Extract the (X, Y) coordinate from the center of the cell holding the provided text.  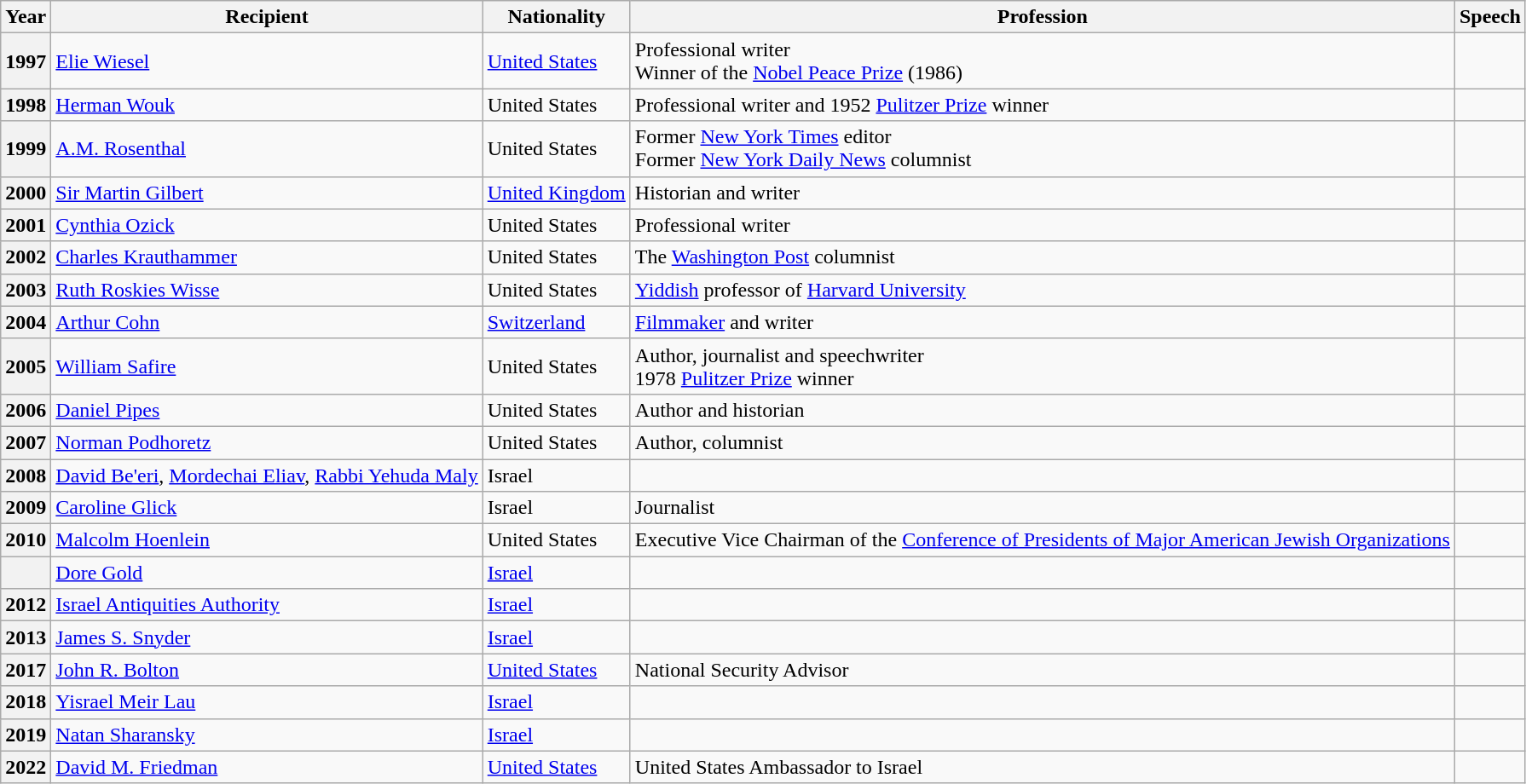
Israel Antiquities Authority (267, 605)
2006 (26, 410)
2007 (26, 442)
Historian and writer (1042, 193)
1998 (26, 105)
Nationality (556, 17)
Year (26, 17)
Charles Krauthammer (267, 257)
2013 (26, 637)
Professional writerWinner of the Nobel Peace Prize (1986) (1042, 61)
Norman Podhoretz (267, 442)
1999 (26, 148)
2009 (26, 508)
Author, journalist and speechwriter1978 Pulitzer Prize winner (1042, 366)
2012 (26, 605)
2018 (26, 702)
William Safire (267, 366)
Yiddish professor of Harvard University (1042, 290)
John R. Bolton (267, 670)
United Kingdom (556, 193)
2019 (26, 735)
Author and historian (1042, 410)
Ruth Roskies Wisse (267, 290)
Professional writer and 1952 Pulitzer Prize winner (1042, 105)
2003 (26, 290)
2000 (26, 193)
Journalist (1042, 508)
Switzerland (556, 322)
2022 (26, 767)
Profession (1042, 17)
Caroline Glick (267, 508)
David Be'eri, Mordechai Eliav, Rabbi Yehuda Maly (267, 475)
Professional writer (1042, 225)
Natan Sharansky (267, 735)
Executive Vice Chairman of the Conference of Presidents of Major American Jewish Organizations (1042, 540)
Daniel Pipes (267, 410)
Author, columnist (1042, 442)
Dore Gold (267, 573)
1997 (26, 61)
Recipient (267, 17)
Former New York Times editorFormer New York Daily News columnist (1042, 148)
2010 (26, 540)
Sir Martin Gilbert (267, 193)
2008 (26, 475)
The Washington Post columnist (1042, 257)
A.M. Rosenthal (267, 148)
Malcolm Hoenlein (267, 540)
2002 (26, 257)
2001 (26, 225)
2017 (26, 670)
James S. Snyder (267, 637)
Speech (1490, 17)
National Security Advisor (1042, 670)
Elie Wiesel (267, 61)
Cynthia Ozick (267, 225)
Arthur Cohn (267, 322)
2004 (26, 322)
David M. Friedman (267, 767)
2005 (26, 366)
Herman Wouk (267, 105)
Yisrael Meir Lau (267, 702)
United States Ambassador to Israel (1042, 767)
Filmmaker and writer (1042, 322)
